Provide the [x, y] coordinate of the cell's center where the given text is located.  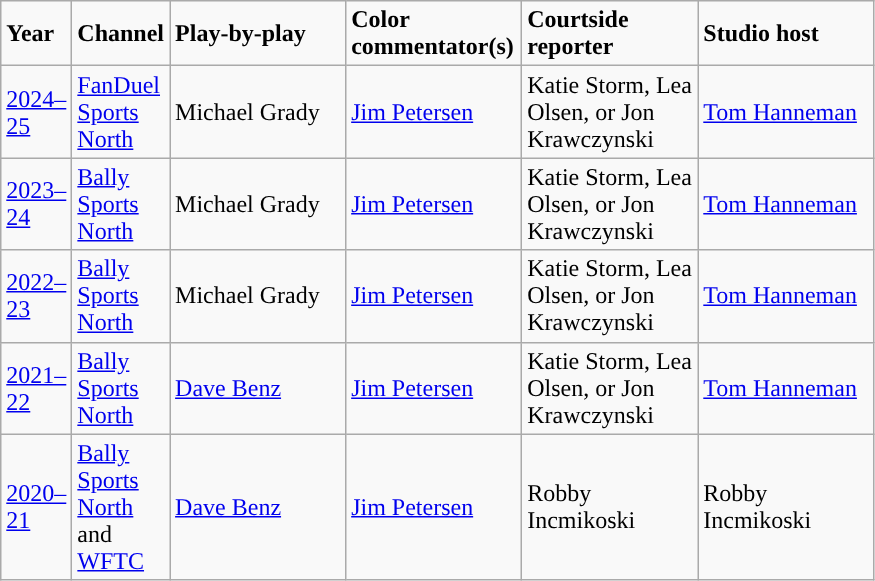
Courtside reporter [610, 34]
Color commentator(s) [434, 34]
2021–22 [36, 388]
2022–23 [36, 296]
Channel [121, 34]
Studio host [786, 34]
2020–21 [36, 507]
Year [36, 34]
Play-by-play [258, 34]
Bally Sports North and WFTC [121, 507]
2024–25 [36, 112]
FanDuel Sports North [121, 112]
2023–24 [36, 204]
